Find where the given text appears and provide that cell's center as [X, Y] coordinate. 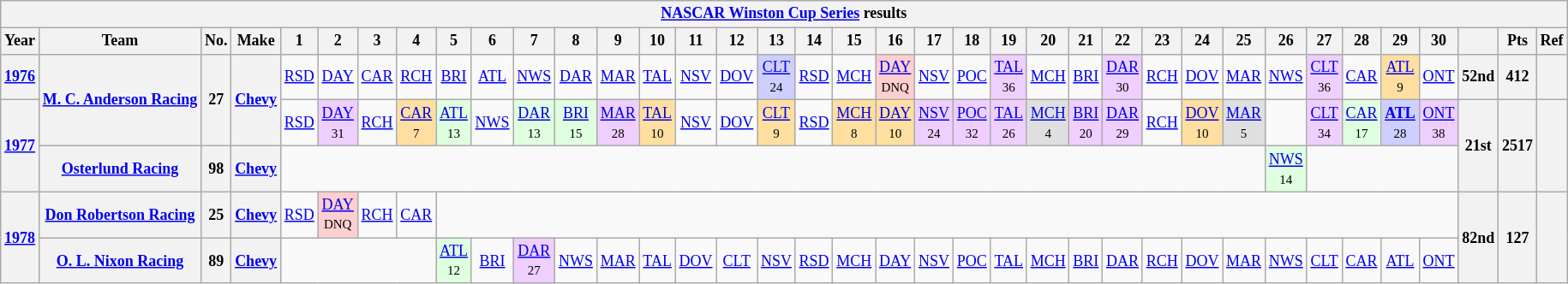
TAL36 [1008, 77]
24 [1202, 41]
DAR27 [535, 261]
22 [1122, 41]
ATL12 [454, 261]
4 [416, 41]
CLT36 [1325, 77]
17 [934, 41]
CLT34 [1325, 123]
NASCAR Winston Cup Series results [784, 14]
CLT9 [776, 123]
TAL26 [1008, 123]
DAR29 [1122, 123]
DOV10 [1202, 123]
DAR13 [535, 123]
Osterlund Racing [120, 169]
52nd [1479, 77]
28 [1362, 41]
18 [972, 41]
MCH4 [1048, 123]
Pts [1518, 41]
82nd [1479, 238]
Make [256, 41]
10 [657, 41]
6 [492, 41]
14 [814, 41]
CLT24 [776, 77]
Don Robertson Racing [120, 215]
TAL10 [657, 123]
POC32 [972, 123]
DAY31 [338, 123]
412 [1518, 77]
19 [1008, 41]
BRI20 [1086, 123]
MCH8 [854, 123]
1978 [21, 238]
No. [216, 41]
NWS14 [1285, 169]
5 [454, 41]
1977 [21, 145]
ATL13 [454, 123]
15 [854, 41]
29 [1400, 41]
1 [299, 41]
CAR17 [1362, 123]
DAR30 [1122, 77]
CAR7 [416, 123]
21 [1086, 41]
2517 [1518, 145]
Team [120, 41]
O. L. Nixon Racing [120, 261]
ATL9 [1400, 77]
ATL28 [1400, 123]
23 [1162, 41]
MAR28 [618, 123]
30 [1439, 41]
12 [737, 41]
11 [696, 41]
8 [576, 41]
13 [776, 41]
NSV24 [934, 123]
21st [1479, 145]
7 [535, 41]
DAY10 [895, 123]
BRI15 [576, 123]
9 [618, 41]
89 [216, 261]
Ref [1552, 41]
3 [377, 41]
M. C. Anderson Racing [120, 99]
26 [1285, 41]
Year [21, 41]
20 [1048, 41]
1976 [21, 77]
2 [338, 41]
16 [895, 41]
MAR5 [1244, 123]
98 [216, 169]
ONT38 [1439, 123]
127 [1518, 238]
